From the cell containing the given text, extract its center point as (X, Y) coordinate. 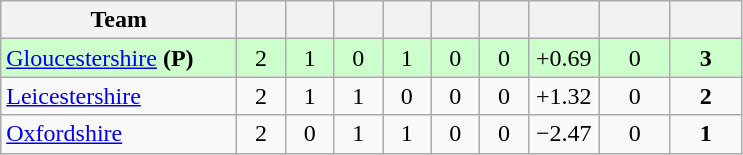
+1.32 (564, 96)
Gloucestershire (P) (119, 58)
+0.69 (564, 58)
Leicestershire (119, 96)
−2.47 (564, 134)
Oxfordshire (119, 134)
Team (119, 20)
3 (706, 58)
